Output the (x, y) coordinate of the center of the cell containing the given text.  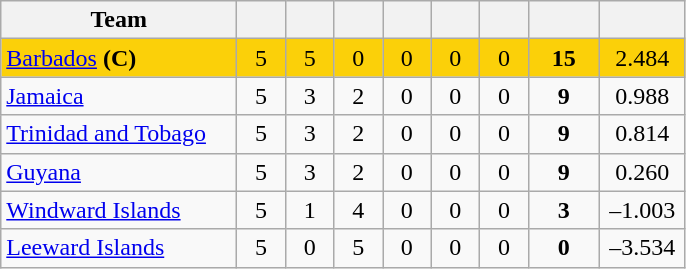
15 (564, 58)
Guyana (119, 172)
Team (119, 20)
0.260 (642, 172)
Leeward Islands (119, 248)
–3.534 (642, 248)
Barbados (C) (119, 58)
4 (358, 210)
–1.003 (642, 210)
2.484 (642, 58)
Trinidad and Tobago (119, 134)
1 (310, 210)
Windward Islands (119, 210)
0.988 (642, 96)
0.814 (642, 134)
Jamaica (119, 96)
